Extract the [x, y] coordinate from the center of the cell holding the provided text.  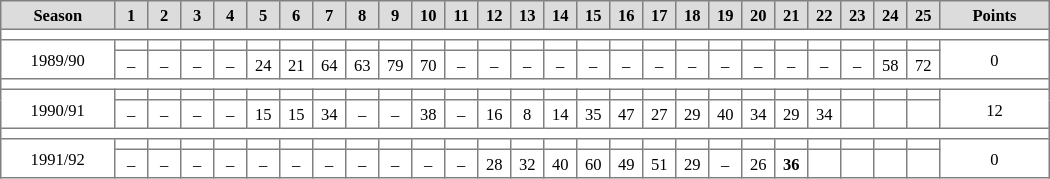
4 [230, 15]
38 [428, 114]
26 [758, 163]
72 [924, 64]
1990/91 [58, 108]
19 [726, 15]
9 [396, 15]
49 [626, 163]
11 [462, 15]
1989/90 [58, 60]
10 [428, 15]
Season [58, 15]
58 [890, 64]
1 [132, 15]
27 [660, 114]
13 [528, 15]
18 [692, 15]
Points [995, 15]
36 [792, 163]
51 [660, 163]
7 [330, 15]
20 [758, 15]
79 [396, 64]
3 [198, 15]
35 [594, 114]
23 [858, 15]
64 [330, 64]
28 [494, 163]
17 [660, 15]
2 [164, 15]
47 [626, 114]
22 [824, 15]
5 [264, 15]
1991/92 [58, 158]
32 [528, 163]
70 [428, 64]
25 [924, 15]
6 [296, 15]
63 [362, 64]
60 [594, 163]
